Find where the given text appears and provide that cell's center as (X, Y) coordinate. 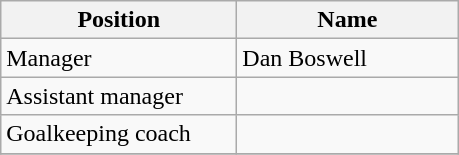
Name (348, 20)
Assistant manager (119, 96)
Dan Boswell (348, 58)
Position (119, 20)
Manager (119, 58)
Goalkeeping coach (119, 134)
